Output the [X, Y] coordinate of the center of the cell containing the given text.  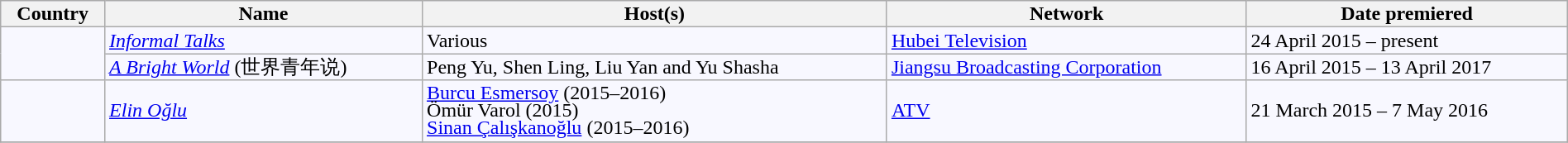
Elin Oğlu [264, 111]
16 April 2015 – 13 April 2017 [1407, 67]
Host(s) [655, 14]
Informal Talks [264, 41]
Country [53, 14]
21 March 2015 – 7 May 2016 [1407, 111]
24 April 2015 – present [1407, 41]
Name [264, 14]
Burcu Esmersoy (2015–2016)Ömür Varol (2015)Sinan Çalışkanoğlu (2015–2016) [655, 111]
Network [1067, 14]
Jiangsu Broadcasting Corporation [1067, 67]
Hubei Television [1067, 41]
Peng Yu, Shen Ling, Liu Yan and Yu Shasha [655, 67]
Various [655, 41]
ATV [1067, 111]
Date premiered [1407, 14]
A Bright World (世界青年说) [264, 67]
